Detect which cell encompasses the target text, then output its [X, Y] center coordinate. 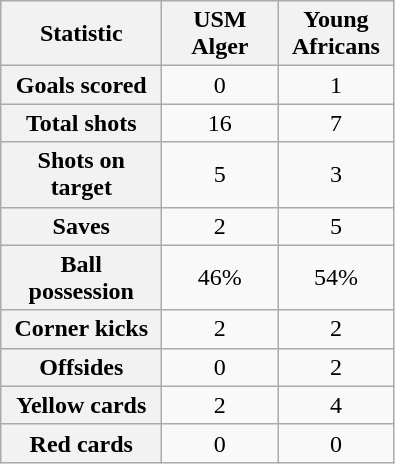
3 [336, 174]
Total shots [82, 123]
Young Africans [336, 34]
Saves [82, 226]
46% [220, 278]
Shots on target [82, 174]
Goals scored [82, 85]
Offsides [82, 367]
Ball possession [82, 278]
Corner kicks [82, 329]
16 [220, 123]
Red cards [82, 443]
Yellow cards [82, 405]
1 [336, 85]
54% [336, 278]
4 [336, 405]
Statistic [82, 34]
7 [336, 123]
USM Alger [220, 34]
